Scan for the cell matching the given text and deliver its (x, y) coordinate at center. 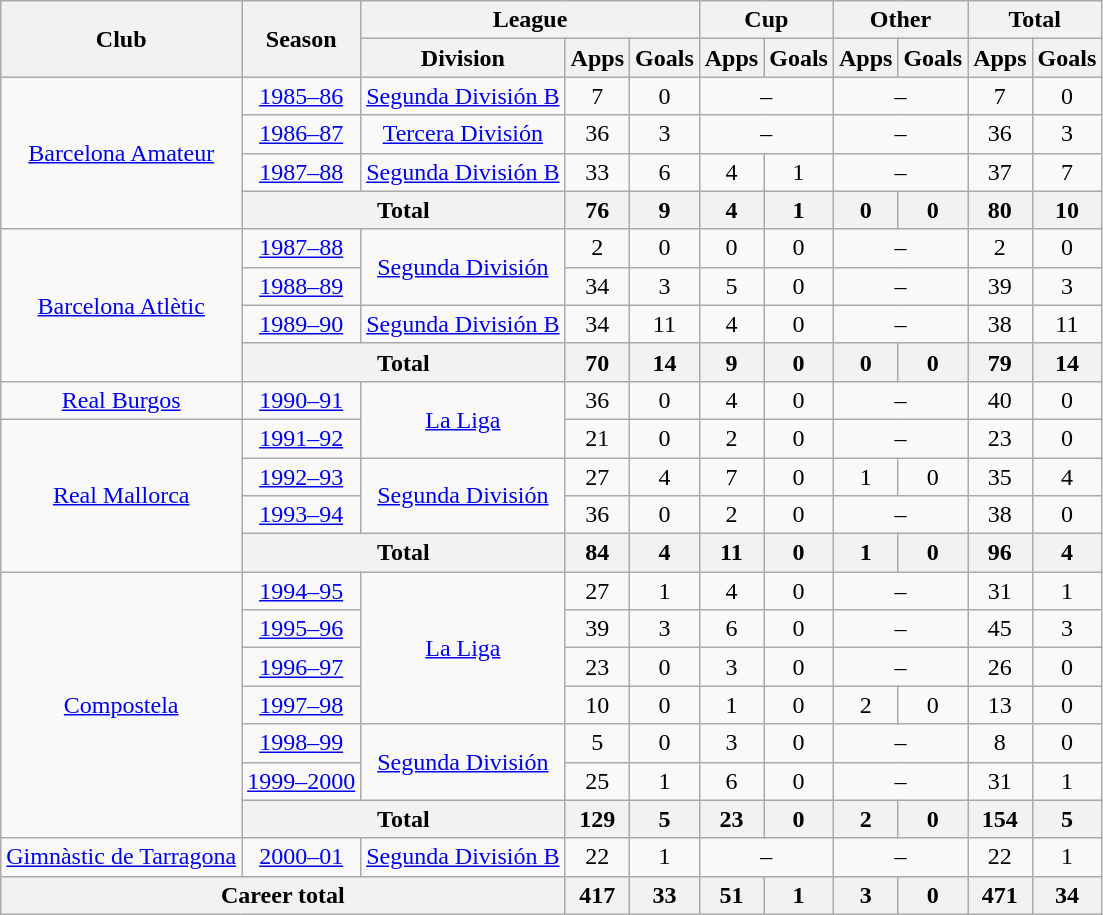
Career total (283, 895)
1989–90 (302, 324)
80 (1000, 210)
154 (1000, 819)
1994–95 (302, 591)
471 (1000, 895)
1998–99 (302, 743)
1988–89 (302, 286)
Season (302, 39)
1985–86 (302, 96)
Gimnàstic de Tarragona (122, 857)
1999–2000 (302, 781)
26 (1000, 667)
76 (597, 210)
37 (1000, 172)
129 (597, 819)
Division (463, 58)
Tercera División (463, 134)
13 (1000, 705)
Club (122, 39)
Barcelona Atlètic (122, 305)
League (530, 20)
1991–92 (302, 438)
40 (1000, 400)
25 (597, 781)
1995–96 (302, 629)
79 (1000, 362)
70 (597, 362)
1993–94 (302, 515)
35 (1000, 477)
Barcelona Amateur (122, 153)
21 (597, 438)
1992–93 (302, 477)
1990–91 (302, 400)
84 (597, 553)
Other (900, 20)
Real Mallorca (122, 495)
1986–87 (302, 134)
45 (1000, 629)
96 (1000, 553)
2000–01 (302, 857)
1996–97 (302, 667)
Compostela (122, 705)
Real Burgos (122, 400)
417 (597, 895)
51 (731, 895)
Cup (766, 20)
8 (1000, 743)
1997–98 (302, 705)
